Return (X, Y) of the center of cell containing provided text 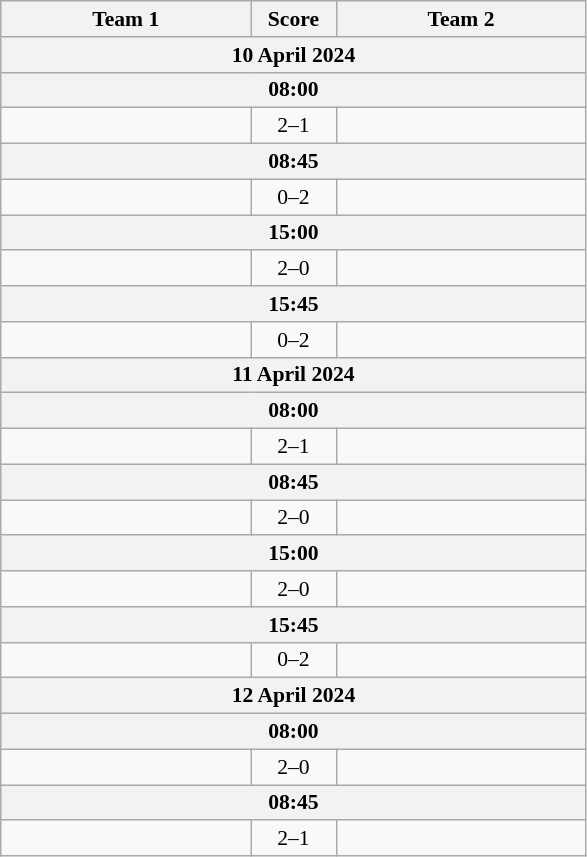
10 April 2024 (294, 55)
Team 2 (461, 19)
Team 1 (126, 19)
11 April 2024 (294, 375)
Score (294, 19)
12 April 2024 (294, 696)
